Search for the cell housing the specified text and yield its (x, y) center coordinate. 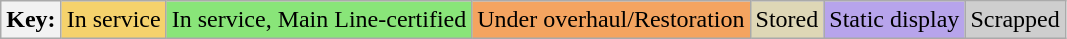
Key: (31, 20)
Under overhaul/Restoration (611, 20)
Static display (894, 20)
In service, Main Line-certified (319, 20)
Scrapped (1015, 20)
Stored (787, 20)
In service (114, 20)
